For the text-containing cell, return its midpoint in (X, Y) coordinate format. 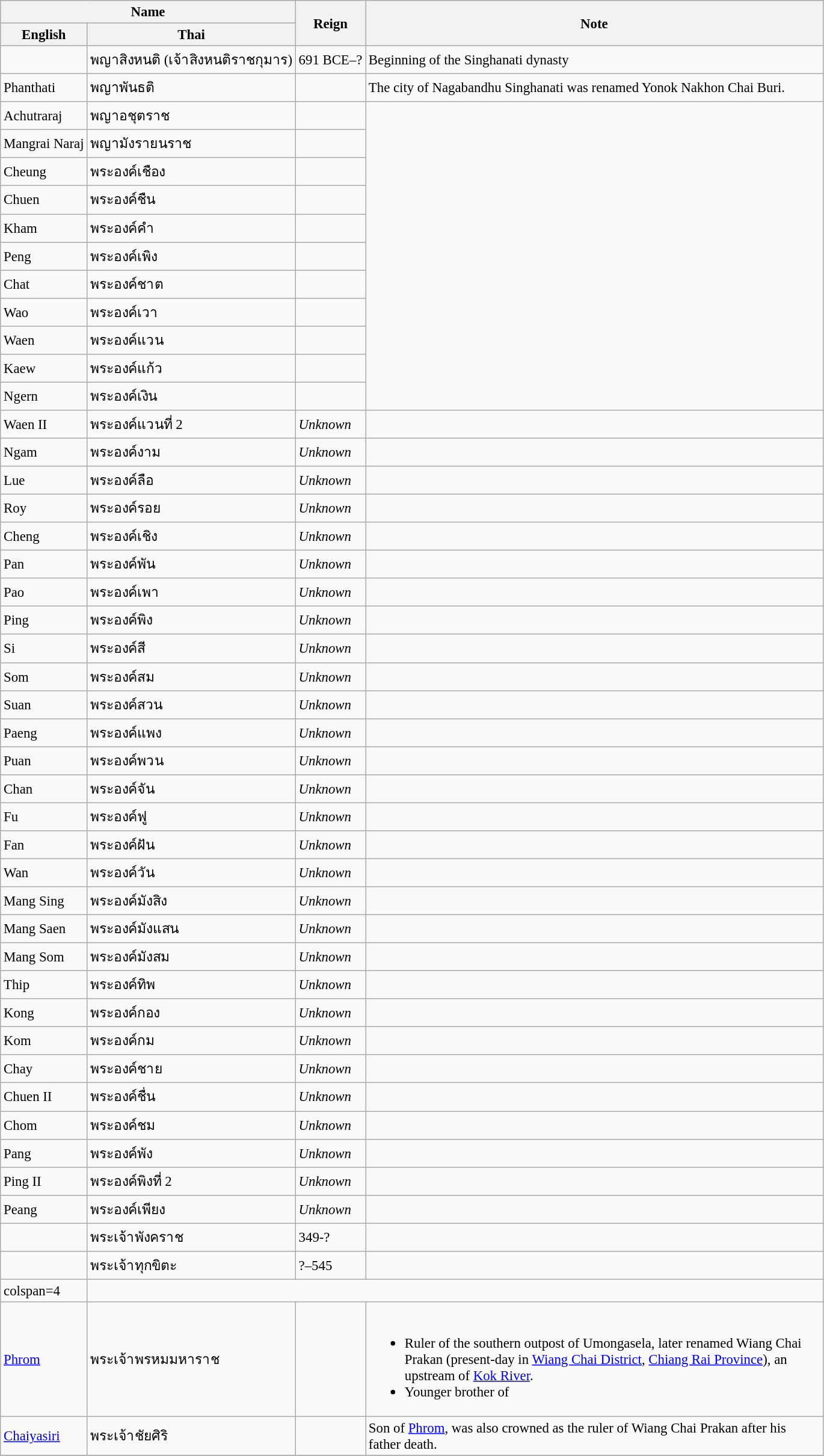
691 BCE–? (330, 60)
พระองค์แวนที่ 2 (191, 425)
English (44, 35)
Mangrai Naraj (44, 144)
พระเจ้าชัยศิริ (191, 1437)
พระองค์มังสม (191, 957)
Ngam (44, 452)
Mang Saen (44, 929)
พระองค์สวน (191, 705)
Ping (44, 621)
Fan (44, 845)
พญาพันธติ (191, 88)
พระองค์ชื่น (191, 1097)
Kaew (44, 368)
พระองค์แวน (191, 341)
พระองค์งาม (191, 452)
Reign (330, 23)
Peang (44, 1209)
พระเจ้าพังคราช (191, 1237)
Puan (44, 760)
Pan (44, 564)
พระองค์เพา (191, 592)
พระองค์สม (191, 676)
Si (44, 649)
Chay (44, 1070)
Chat (44, 284)
Phanthati (44, 88)
Pao (44, 592)
พระเจ้าพรหมมหาราช (191, 1360)
Waen (44, 341)
พระองค์สี (191, 649)
Chuen II (44, 1097)
Achutraraj (44, 116)
Som (44, 676)
Pang (44, 1153)
พระองค์ฟู (191, 817)
Kong (44, 1013)
พระองค์มังสิง (191, 901)
พระองค์พวน (191, 760)
พระองค์แพง (191, 733)
พระองค์เวา (191, 312)
พระองค์เชือง (191, 172)
พระองค์จัน (191, 789)
พระองค์กม (191, 1041)
พระองค์ชาย (191, 1070)
Chuen (44, 200)
พระองค์เชิง (191, 537)
พระองค์ลือ (191, 480)
พญามังรายนราช (191, 144)
Peng (44, 256)
พระองค์เพิง (191, 256)
พระองค์กอง (191, 1013)
พระองค์พิง (191, 621)
Chan (44, 789)
Beginning of the Singhanati dynasty (594, 60)
พระองค์ฝัน (191, 845)
Mang Som (44, 957)
Wao (44, 312)
พระองค์ชม (191, 1125)
พระองค์เงิน (191, 396)
พระองค์รอย (191, 509)
Note (594, 23)
Kom (44, 1041)
Son of Phrom, was also crowned as the ruler of Wiang Chai Prakan after his father death. (594, 1437)
Roy (44, 509)
Paeng (44, 733)
Name (148, 12)
349-? (330, 1237)
พระองค์ชาต (191, 284)
?–545 (330, 1266)
พระองค์วัน (191, 872)
พระองค์ทิพ (191, 986)
Ping II (44, 1182)
Fu (44, 817)
Thip (44, 986)
พระองค์คำ (191, 229)
พระองค์ชืน (191, 200)
Suan (44, 705)
พระองค์พัน (191, 564)
Phrom (44, 1360)
Lue (44, 480)
พระองค์พัง (191, 1153)
Wan (44, 872)
The city of Nagabandhu Singhanati was renamed Yonok Nakhon Chai Buri. (594, 88)
colspan=4 (44, 1291)
พญาอชุตราช (191, 116)
พระองค์มังแสน (191, 929)
Kham (44, 229)
Mang Sing (44, 901)
Ngern (44, 396)
Chom (44, 1125)
Cheng (44, 537)
Waen II (44, 425)
พระองค์พิงที่ 2 (191, 1182)
พระเจ้าทุกขิตะ (191, 1266)
พญาสิงหนติ (เจ้าสิงหนติราชกุมาร) (191, 60)
พระองค์เพียง (191, 1209)
Thai (191, 35)
Chaiyasiri (44, 1437)
พระองค์แก้ว (191, 368)
Cheung (44, 172)
